Output the [x, y] coordinate of the center of the cell containing the given text.  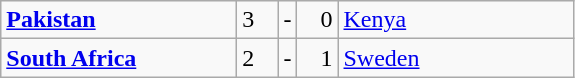
3 [258, 20]
1 [318, 58]
Pakistan [119, 20]
Kenya [456, 20]
2 [258, 58]
South Africa [119, 58]
Sweden [456, 58]
0 [318, 20]
